Scan for the cell matching the given text and deliver its (x, y) coordinate at center. 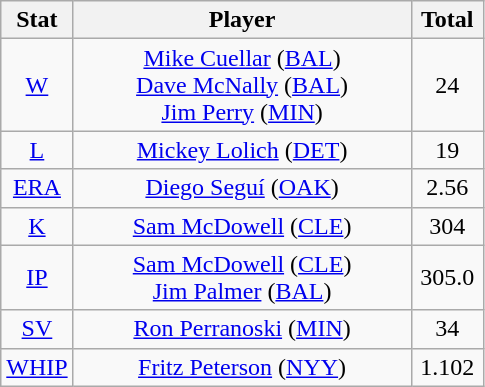
2.56 (447, 188)
19 (447, 150)
1.102 (447, 367)
SV (37, 329)
Stat (37, 20)
ERA (37, 188)
K (37, 226)
34 (447, 329)
W (37, 85)
Diego Seguí (OAK) (242, 188)
Total (447, 20)
Mickey Lolich (DET) (242, 150)
305.0 (447, 278)
IP (37, 278)
Fritz Peterson (NYY) (242, 367)
WHIP (37, 367)
Sam McDowell (CLE)Jim Palmer (BAL) (242, 278)
Mike Cuellar (BAL)Dave McNally (BAL)Jim Perry (MIN) (242, 85)
24 (447, 85)
Sam McDowell (CLE) (242, 226)
Player (242, 20)
L (37, 150)
304 (447, 226)
Ron Perranoski (MIN) (242, 329)
